Pinpoint the cell where the given text exists, returning its [X, Y] midpoint coordinate. 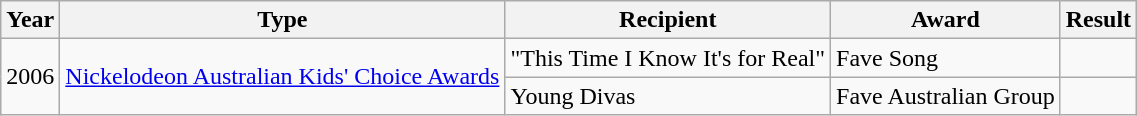
Nickelodeon Australian Kids' Choice Awards [282, 77]
Year [30, 20]
2006 [30, 77]
Award [946, 20]
Type [282, 20]
Recipient [668, 20]
Fave Australian Group [946, 96]
"This Time I Know It's for Real" [668, 58]
Young Divas [668, 96]
Result [1098, 20]
Fave Song [946, 58]
